Determine the (X, Y) coordinate at the center of the cell enclosing the given text.  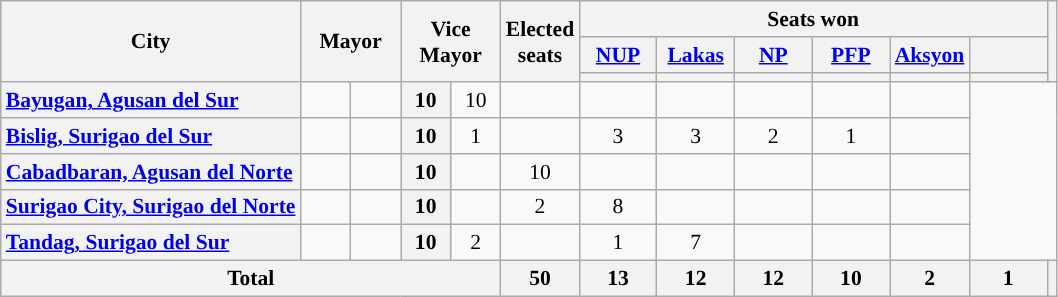
Mayor (350, 42)
13 (618, 279)
Bayugan, Agusan del Sur (151, 101)
Seats won (813, 19)
Lakas (696, 55)
Cabadbaran, Agusan del Norte (151, 172)
PFP (851, 55)
Tandag, Surigao del Sur (151, 243)
Aksyon (930, 55)
Total (251, 279)
Electedseats (540, 42)
NP (773, 55)
NUP (618, 55)
50 (540, 279)
Vice Mayor (451, 42)
City (151, 42)
8 (618, 207)
Bislig, Surigao del Sur (151, 136)
Surigao City, Surigao del Norte (151, 207)
7 (696, 243)
